Capture the cell that displays the provided text and extract its [X, Y] central coordinate. 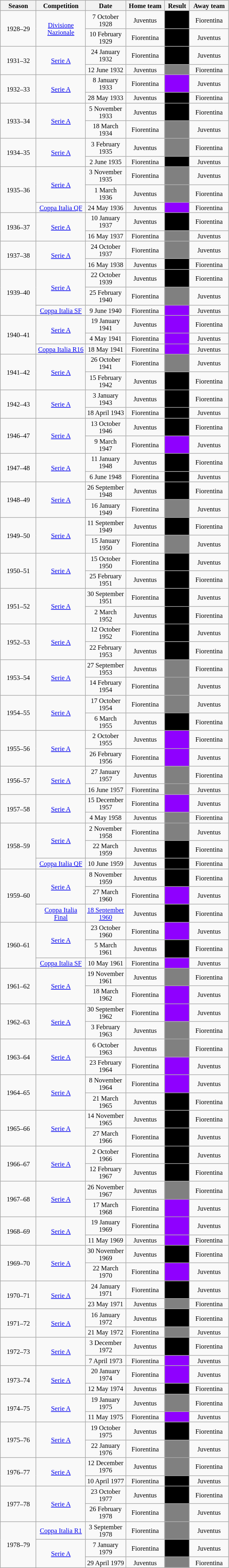
1939–40 [19, 292]
1973–74 [19, 1380]
18 March 1962 [105, 995]
30 November 1969 [105, 1254]
4 May 1958 [105, 817]
15 December 1957 [105, 803]
20 January 1974 [105, 1374]
22 March 1970 [105, 1272]
1950–51 [19, 571]
1966–67 [19, 1163]
1968–69 [19, 1231]
26 September 1948 [105, 491]
19 January 1969 [105, 1226]
22 February 1953 [105, 651]
3 November 1935 [105, 175]
1953–54 [19, 677]
10 February 1929 [105, 38]
25 February 1940 [105, 296]
10 January 1937 [105, 222]
1942–43 [19, 404]
6 March 1955 [105, 722]
1955–56 [19, 749]
11 May 1969 [105, 1240]
18 September 1960 [105, 913]
16 January 1949 [105, 509]
2 October 1955 [105, 740]
27 March 1960 [105, 895]
13 October 1946 [105, 427]
Competition [61, 6]
Result [177, 6]
1967–68 [19, 1199]
7 April 1973 [105, 1360]
21 March 1965 [105, 1101]
18 March 1934 [105, 129]
23 February 1964 [105, 1066]
26 November 1967 [105, 1190]
19 January 1941 [105, 324]
4 May 1941 [105, 338]
12 May 1974 [105, 1389]
17 October 1954 [105, 704]
Divisione Nazionale [61, 29]
22 January 1976 [105, 1449]
1969–70 [19, 1263]
21 May 1972 [105, 1332]
11 September 1949 [105, 526]
16 May 1937 [105, 236]
1937–38 [19, 255]
5 March 1961 [105, 949]
23 October 1960 [105, 931]
22 October 1939 [105, 278]
15 February 1942 [105, 381]
27 September 1953 [105, 668]
11 January 1948 [105, 463]
1974–75 [19, 1408]
12 June 1932 [105, 69]
Coppa Italia R1 [61, 1530]
19 January 1975 [105, 1403]
Away team [209, 6]
1947–48 [19, 468]
26 February 1978 [105, 1513]
19 November 1961 [105, 977]
25 February 1951 [105, 580]
1956–57 [19, 780]
1958–59 [19, 846]
10 June 1959 [105, 863]
1933–34 [19, 121]
16 May 1938 [105, 264]
2 March 1952 [105, 615]
10 April 1977 [105, 1480]
17 March 1968 [105, 1208]
1977–78 [19, 1504]
16 June 1957 [105, 789]
Coppa Italia Final [61, 913]
15 October 1950 [105, 562]
26 October 1941 [105, 363]
24 May 1936 [105, 208]
3 December 1972 [105, 1346]
2 June 1935 [105, 161]
1949–50 [19, 535]
3 September 1978 [105, 1530]
1965–66 [19, 1128]
12 October 1952 [105, 633]
18 May 1941 [105, 349]
1959–60 [19, 895]
23 October 1977 [105, 1495]
Season [19, 6]
16 January 1972 [105, 1318]
5 November 1933 [105, 112]
1934–35 [19, 152]
3 February 1963 [105, 1030]
1932–33 [19, 89]
24 January 1932 [105, 55]
1935–36 [19, 190]
1962–63 [19, 1022]
6 June 1948 [105, 477]
1941–42 [19, 372]
1957–58 [19, 809]
14 February 1954 [105, 686]
30 September 1951 [105, 597]
1975–76 [19, 1440]
6 October 1963 [105, 1048]
1964–65 [19, 1093]
24 October 1937 [105, 250]
1972–73 [19, 1351]
12 December 1976 [105, 1466]
12 February 1967 [105, 1172]
Date [105, 6]
14 November 1965 [105, 1119]
26 February 1956 [105, 757]
8 November 1964 [105, 1084]
24 January 1971 [105, 1290]
10 May 1961 [105, 963]
1970–71 [19, 1295]
1954–55 [19, 713]
2 November 1958 [105, 832]
29 April 1979 [105, 1562]
27 March 1966 [105, 1137]
1948–49 [19, 500]
1931–32 [19, 60]
1946–47 [19, 436]
3 February 1935 [105, 147]
1961–62 [19, 986]
1928–29 [19, 29]
8 November 1959 [105, 878]
1960–61 [19, 945]
7 January 1979 [105, 1548]
30 September 1962 [105, 1013]
11 May 1975 [105, 1417]
18 April 1943 [105, 413]
1936–37 [19, 227]
1951–52 [19, 606]
1971–72 [19, 1323]
19 October 1975 [105, 1431]
27 January 1957 [105, 775]
28 May 1933 [105, 98]
8 January 1933 [105, 83]
1952–53 [19, 642]
23 May 1971 [105, 1304]
3 January 1943 [105, 398]
7 October 1928 [105, 20]
1976–77 [19, 1472]
1978–79 [19, 1545]
1963–64 [19, 1057]
1940–41 [19, 335]
9 March 1947 [105, 445]
1 March 1936 [105, 194]
15 January 1950 [105, 544]
22 March 1959 [105, 849]
2 October 1966 [105, 1155]
Coppa Italia R16 [61, 349]
Home team [145, 6]
9 June 1940 [105, 310]
